Output the [x, y] coordinate of the center of the cell containing the given text.  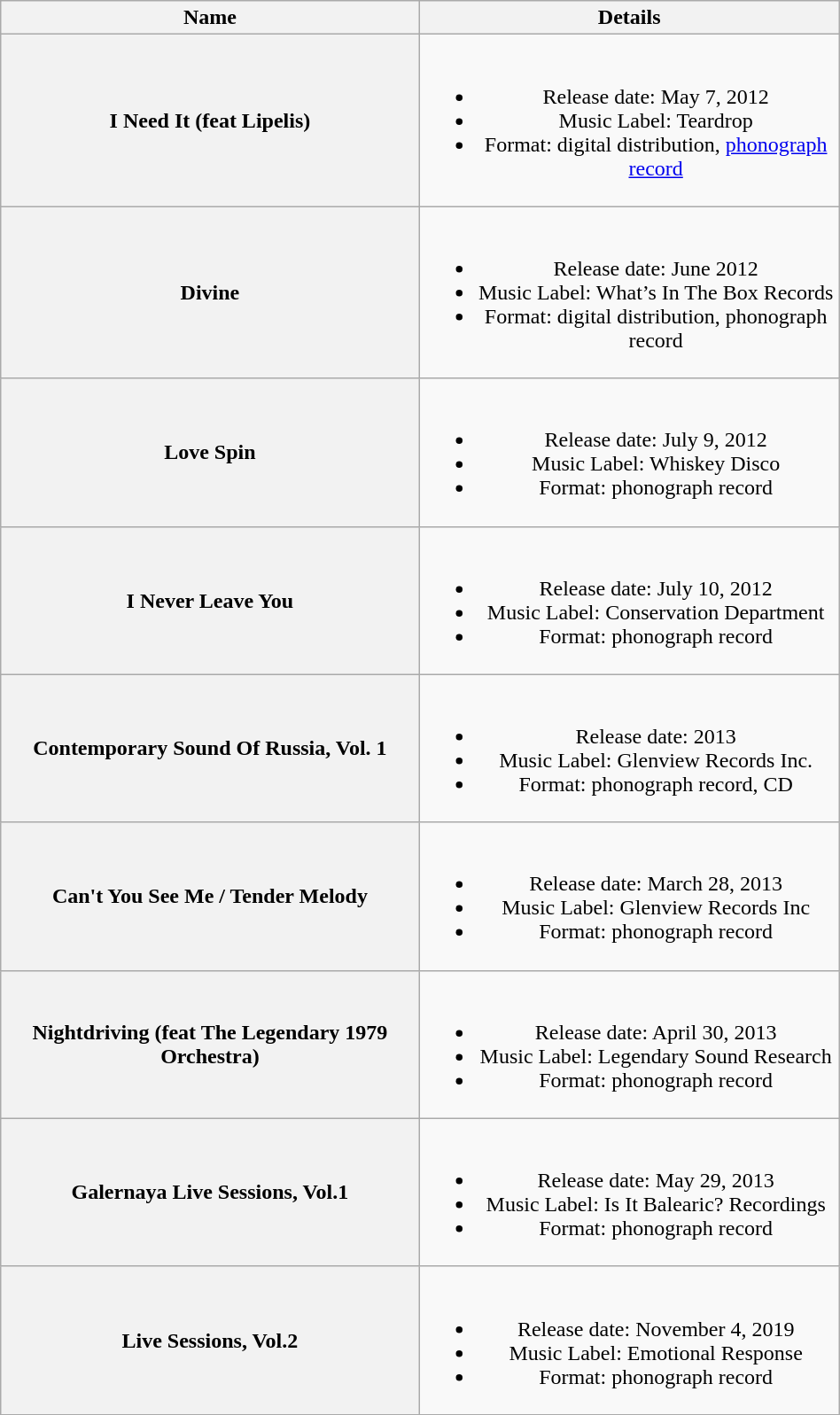
I Need It (feat Lipelis) [210, 121]
Release date: June 2012Music Label: What’s In The Box RecordsFormat: digital distribution, phonograph record [629, 292]
Details [629, 18]
Love Spin [210, 452]
Name [210, 18]
Galernaya Live Sessions, Vol.1 [210, 1193]
Nightdriving (feat The Legendary 1979 Orchestra) [210, 1044]
Release date: July 10, 2012Music Label: Conservation DepartmentFormat: phonograph record [629, 601]
Release date: July 9, 2012Music Label: Whiskey DiscoFormat: phonograph record [629, 452]
Release date: November 4, 2019Music Label: Emotional ResponseFormat: phonograph record [629, 1340]
Release date: March 28, 2013Music Label: Glenview Records IncFormat: phonograph record [629, 897]
Release date: April 30, 2013Music Label: Legendary Sound ResearchFormat: phonograph record [629, 1044]
Contemporary Sound Of Russia, Vol. 1 [210, 748]
Release date: May 7, 2012Music Label: TeardropFormat: digital distribution, phonograph record [629, 121]
I Never Leave You [210, 601]
Can't You See Me / Tender Melody [210, 897]
Live Sessions, Vol.2 [210, 1340]
Divine [210, 292]
Release date: 2013Music Label: Glenview Records Inc.Format: phonograph record, CD [629, 748]
Release date: May 29, 2013Music Label: Is It Balearic? RecordingsFormat: phonograph record [629, 1193]
